Output the (x, y) coordinate of the center of the cell containing the given text.  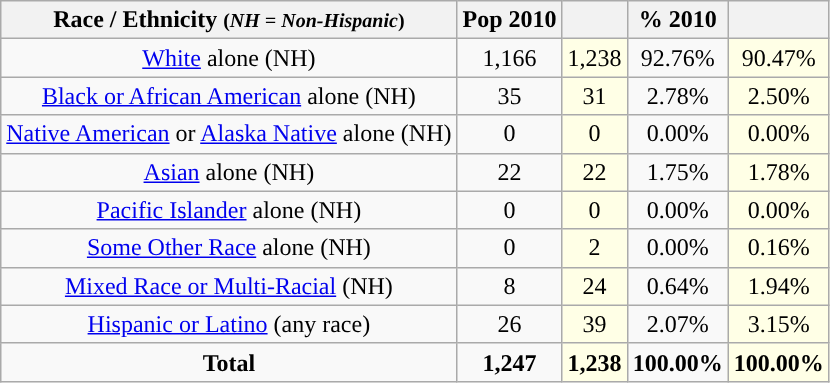
90.47% (778, 58)
31 (594, 96)
Pop 2010 (510, 20)
Hispanic or Latino (any race) (229, 324)
1.78% (778, 172)
1,247 (510, 362)
Some Other Race alone (NH) (229, 248)
2.50% (778, 96)
1.75% (678, 172)
39 (594, 324)
1,166 (510, 58)
24 (594, 286)
92.76% (678, 58)
Pacific Islander alone (NH) (229, 210)
1.94% (778, 286)
Total (229, 362)
2 (594, 248)
Mixed Race or Multi-Racial (NH) (229, 286)
26 (510, 324)
Native American or Alaska Native alone (NH) (229, 134)
2.07% (678, 324)
Asian alone (NH) (229, 172)
% 2010 (678, 20)
0.64% (678, 286)
White alone (NH) (229, 58)
3.15% (778, 324)
8 (510, 286)
0.16% (778, 248)
2.78% (678, 96)
35 (510, 96)
Black or African American alone (NH) (229, 96)
Race / Ethnicity (NH = Non-Hispanic) (229, 20)
